Return (X, Y) of the center of cell containing provided text 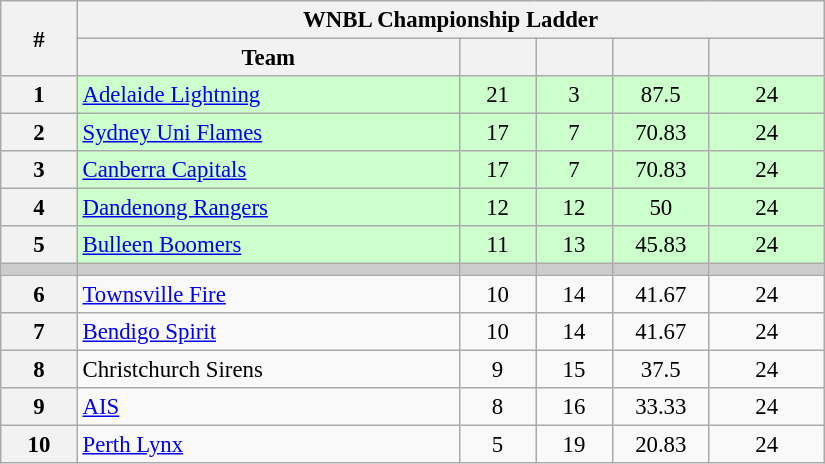
11 (497, 245)
21 (497, 95)
# (39, 38)
50 (660, 208)
Christchurch Sirens (268, 369)
Dandenong Rangers (268, 208)
13 (574, 245)
4 (39, 208)
2 (39, 133)
Townsville Fire (268, 294)
16 (574, 406)
Adelaide Lightning (268, 95)
Canberra Capitals (268, 170)
6 (39, 294)
AIS (268, 406)
Sydney Uni Flames (268, 133)
19 (574, 444)
Bulleen Boomers (268, 245)
15 (574, 369)
Perth Lynx (268, 444)
37.5 (660, 369)
1 (39, 95)
20.83 (660, 444)
Bendigo Spirit (268, 331)
45.83 (660, 245)
33.33 (660, 406)
87.5 (660, 95)
Team (268, 58)
WNBL Championship Ladder (450, 20)
